Capture the cell that displays the provided text and extract its [X, Y] central coordinate. 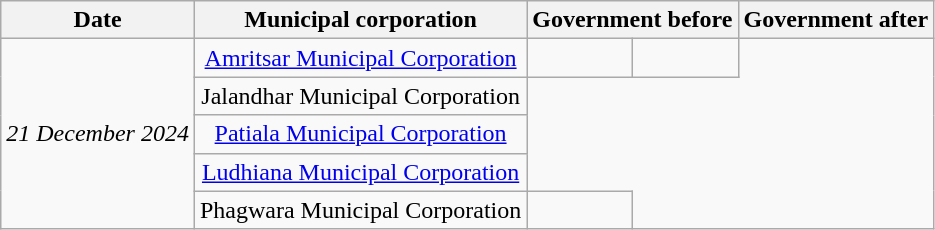
Government after [836, 20]
Date [98, 20]
Government before [632, 20]
21 December 2024 [98, 134]
Phagwara Municipal Corporation [360, 210]
Ludhiana Municipal Corporation [360, 172]
Municipal corporation [360, 20]
Jalandhar Municipal Corporation [360, 96]
Patiala Municipal Corporation [360, 134]
Amritsar Municipal Corporation [360, 58]
